Scan for the cell matching the given text and deliver its (X, Y) coordinate at center. 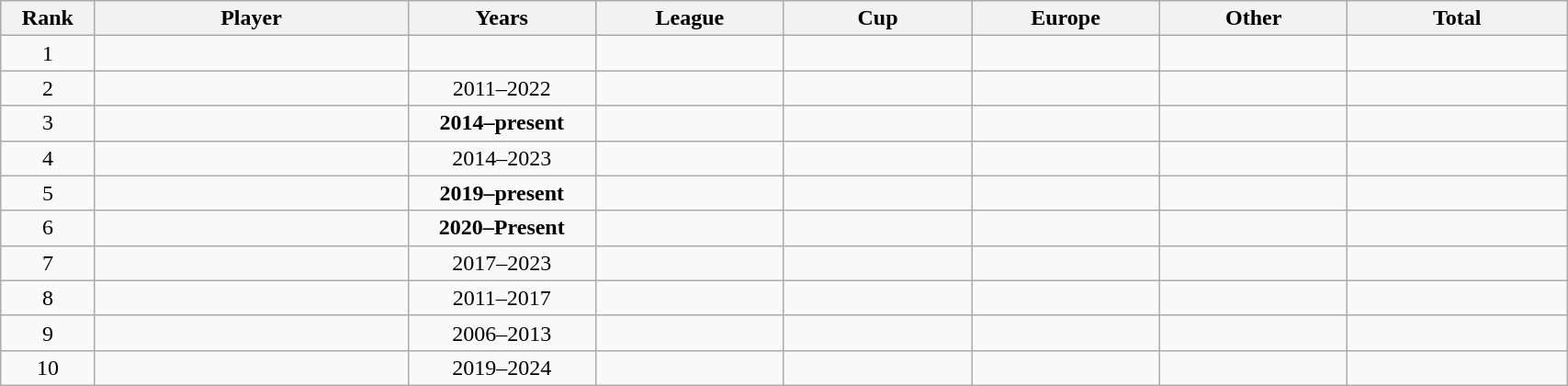
2011–2022 (502, 88)
League (691, 18)
3 (48, 123)
2006–2013 (502, 333)
2 (48, 88)
Other (1253, 18)
Europe (1066, 18)
1 (48, 53)
Years (502, 18)
8 (48, 298)
Player (252, 18)
10 (48, 368)
Cup (878, 18)
9 (48, 333)
Total (1457, 18)
Rank (48, 18)
2011–2017 (502, 298)
4 (48, 158)
2019–present (502, 193)
2014–2023 (502, 158)
2020–Present (502, 228)
7 (48, 263)
5 (48, 193)
2014–present (502, 123)
2019–2024 (502, 368)
2017–2023 (502, 263)
6 (48, 228)
